Identify which cell holds the provided text, then report its (X, Y) central coordinate. 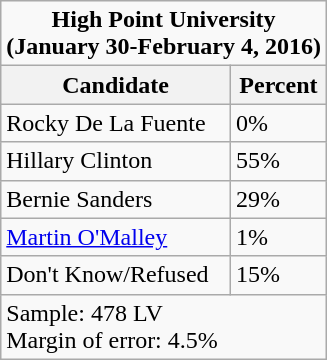
Candidate (116, 85)
15% (278, 275)
Percent (278, 85)
29% (278, 199)
55% (278, 161)
1% (278, 237)
Don't Know/Refused (116, 275)
High Point University(January 30-February 4, 2016) (164, 34)
Hillary Clinton (116, 161)
Bernie Sanders (116, 199)
0% (278, 123)
Sample: 478 LVMargin of error: 4.5% (164, 326)
Rocky De La Fuente (116, 123)
Martin O'Malley (116, 237)
